Pinpoint the cell where the given text exists, returning its (X, Y) midpoint coordinate. 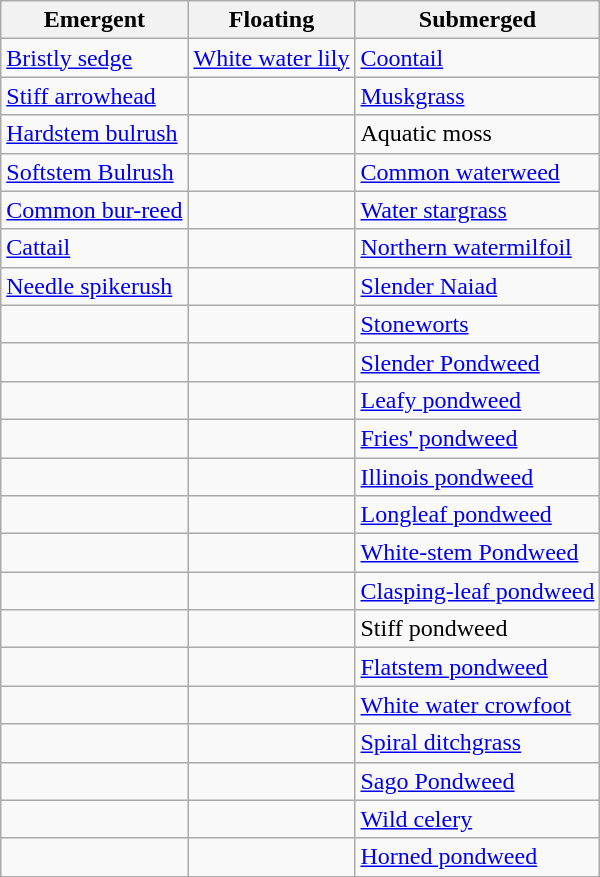
Stiff pondweed (478, 629)
White water lily (272, 58)
Leafy pondweed (478, 400)
Flatstem pondweed (478, 667)
White water crowfoot (478, 705)
Stiff arrowhead (94, 96)
Cattail (94, 248)
Needle spikerush (94, 286)
Sago Pondweed (478, 781)
Coontail (478, 58)
Emergent (94, 20)
Floating (272, 20)
Fries' pondweed (478, 438)
Slender Pondweed (478, 362)
Muskgrass (478, 96)
Illinois pondweed (478, 477)
White-stem Pondweed (478, 553)
Spiral ditchgrass (478, 743)
Hardstem bulrush (94, 134)
Aquatic moss (478, 134)
Longleaf pondweed (478, 515)
Slender Naiad (478, 286)
Wild celery (478, 819)
Water stargrass (478, 210)
Horned pondweed (478, 857)
Northern watermilfoil (478, 248)
Clasping-leaf pondweed (478, 591)
Common bur-reed (94, 210)
Bristly sedge (94, 58)
Submerged (478, 20)
Common waterweed (478, 172)
Softstem Bulrush (94, 172)
Stoneworts (478, 324)
